Locate the cell with the specified text and output its [x, y] center coordinate. 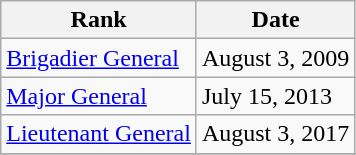
Major General [99, 96]
Brigadier General [99, 58]
August 3, 2009 [275, 58]
Lieutenant General [99, 134]
Rank [99, 20]
July 15, 2013 [275, 96]
Date [275, 20]
August 3, 2017 [275, 134]
